Extract the [X, Y] coordinate from the center of the cell holding the provided text.  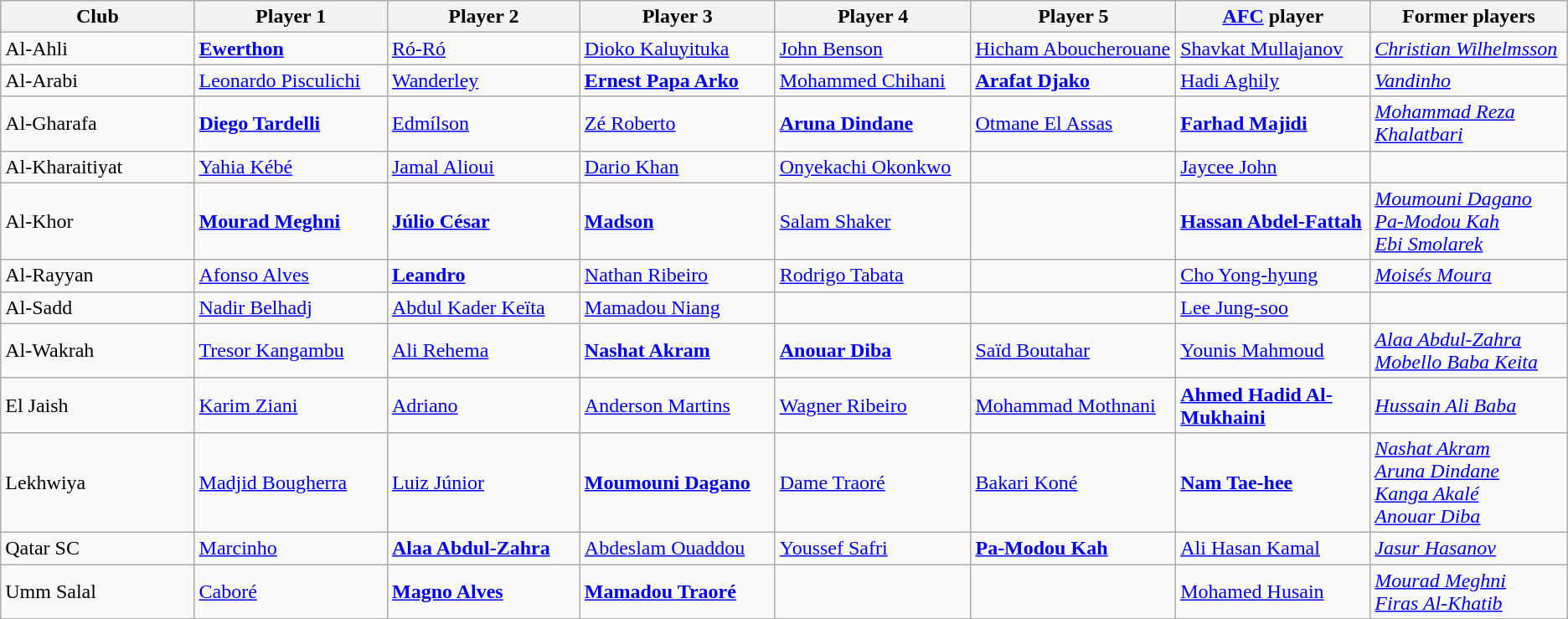
Al-Ahli [97, 49]
Dioko Kaluyituka [677, 49]
Arafat Djako [1074, 80]
Caboré [291, 591]
Karim Ziani [291, 405]
Ali Rehema [483, 350]
Player 2 [483, 17]
Lee Jung-soo [1273, 307]
Player 1 [291, 17]
Zé Roberto [677, 124]
Rodrigo Tabata [873, 276]
AFC player [1273, 17]
Diego Tardelli [291, 124]
Yahia Kébé [291, 167]
Farhad Majidi [1273, 124]
Hadi Aghily [1273, 80]
Ali Hasan Kamal [1273, 548]
Younis Mahmoud [1273, 350]
Ernest Papa Arko [677, 80]
Salam Shaker [873, 221]
Shavkat Mullajanov [1273, 49]
Hussain Ali Baba [1469, 405]
Madson [677, 221]
Wagner Ribeiro [873, 405]
Al-Sadd [97, 307]
Al-Wakrah [97, 350]
Moumouni Dagano Pa-Modou Kah Ebi Smolarek [1469, 221]
Pa-Modou Kah [1074, 548]
Moisés Moura [1469, 276]
Former players [1469, 17]
Player 3 [677, 17]
Al-Khor [97, 221]
Abdeslam Ouaddou [677, 548]
Nadir Belhadj [291, 307]
Mourad Meghni [291, 221]
Onyekachi Okonkwo [873, 167]
John Benson [873, 49]
El Jaish [97, 405]
Vandinho [1469, 80]
Leonardo Pisculichi [291, 80]
Hicham Aboucherouane [1074, 49]
Cho Yong-hyung [1273, 276]
Mohammed Chihani [873, 80]
Anderson Martins [677, 405]
Lekhwiya [97, 482]
Player 5 [1074, 17]
Al-Rayyan [97, 276]
Mourad Meghni Firas Al-Khatib [1469, 591]
Dario Khan [677, 167]
Anouar Diba [873, 350]
Edmílson [483, 124]
Moumouni Dagano [677, 482]
Magno Alves [483, 591]
Nashat Akram [677, 350]
Ró-Ró [483, 49]
Bakari Koné [1074, 482]
Hassan Abdel-Fattah [1273, 221]
Madjid Bougherra [291, 482]
Saïd Boutahar [1074, 350]
Aruna Dindane [873, 124]
Ewerthon [291, 49]
Jaycee John [1273, 167]
Adriano [483, 405]
Mohammad Mothnani [1074, 405]
Alaa Abdul-Zahra Mobello Baba Keita [1469, 350]
Umm Salal [97, 591]
Mohammad Reza Khalatbari [1469, 124]
Tresor Kangambu [291, 350]
Qatar SC [97, 548]
Al-Gharafa [97, 124]
Leandro [483, 276]
Player 4 [873, 17]
Mamadou Traoré [677, 591]
Marcinho [291, 548]
Mamadou Niang [677, 307]
Al-Kharaitiyat [97, 167]
Afonso Alves [291, 276]
Nashat Akram Aruna Dindane Kanga Akalé Anouar Diba [1469, 482]
Club [97, 17]
Dame Traoré [873, 482]
Christian Wilhelmsson [1469, 49]
Ahmed Hadid Al-Mukhaini [1273, 405]
Jamal Alioui [483, 167]
Otmane El Assas [1074, 124]
Luiz Júnior [483, 482]
Mohamed Husain [1273, 591]
Jasur Hasanov [1469, 548]
Abdul Kader Keïta [483, 307]
Youssef Safri [873, 548]
Nathan Ribeiro [677, 276]
Júlio César [483, 221]
Nam Tae-hee [1273, 482]
Wanderley [483, 80]
Al-Arabi [97, 80]
Alaa Abdul-Zahra [483, 548]
